For the text-containing cell, return its midpoint in [X, Y] coordinate format. 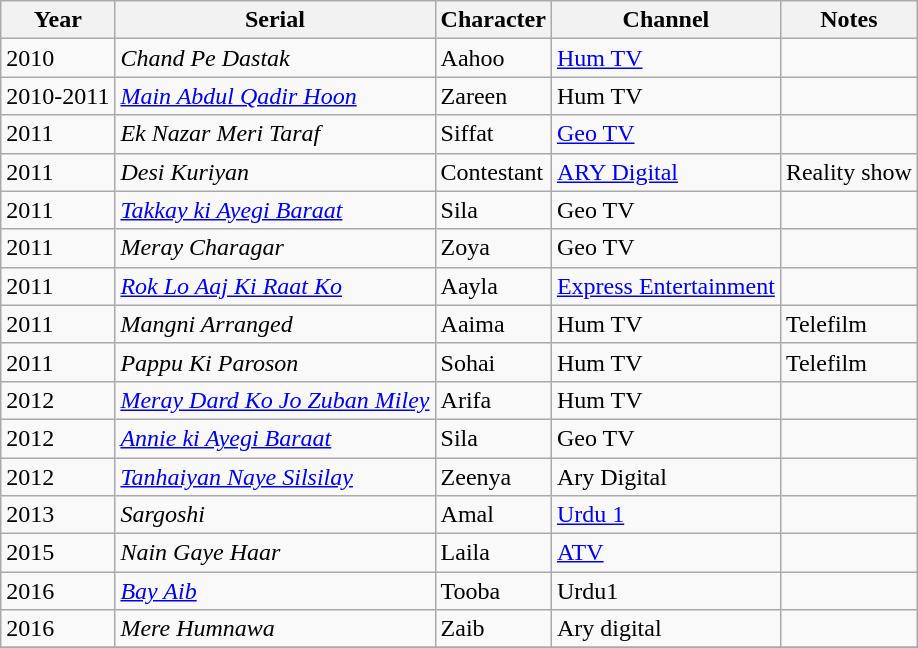
Reality show [848, 172]
Rok Lo Aaj Ki Raat Ko [275, 286]
Ary digital [666, 629]
2010-2011 [58, 96]
Express Entertainment [666, 286]
Mangni Arranged [275, 324]
Bay Aib [275, 591]
Ary Digital [666, 477]
Urdu1 [666, 591]
Desi Kuriyan [275, 172]
Mere Humnawa [275, 629]
Urdu 1 [666, 515]
Arifa [493, 400]
Tooba [493, 591]
Tanhaiyan Naye Silsilay [275, 477]
ATV [666, 553]
Zaib [493, 629]
Takkay ki Ayegi Baraat [275, 210]
Notes [848, 20]
Ek Nazar Meri Taraf [275, 134]
Sargoshi [275, 515]
Chand Pe Dastak [275, 58]
Siffat [493, 134]
Main Abdul Qadir Hoon [275, 96]
2015 [58, 553]
Sohai [493, 362]
Contestant [493, 172]
Channel [666, 20]
Zoya [493, 248]
Laila [493, 553]
Aahoo [493, 58]
Pappu Ki Paroson [275, 362]
Amal [493, 515]
ARY Digital [666, 172]
2013 [58, 515]
Meray Dard Ko Jo Zuban Miley [275, 400]
Year [58, 20]
Character [493, 20]
Annie ki Ayegi Baraat [275, 438]
Serial [275, 20]
2010 [58, 58]
Aaima [493, 324]
Zareen [493, 96]
Aayla [493, 286]
Zeenya [493, 477]
Nain Gaye Haar [275, 553]
Meray Charagar [275, 248]
